Detect which cell encompasses the target text, then output its (X, Y) center coordinate. 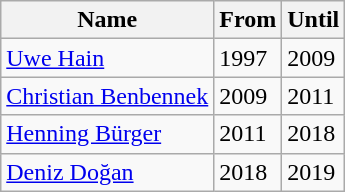
2019 (314, 172)
Henning Bürger (108, 134)
Deniz Doğan (108, 172)
Uwe Hain (108, 58)
Name (108, 20)
Christian Benbennek (108, 96)
From (248, 20)
Until (314, 20)
1997 (248, 58)
